Output the (x, y) coordinate of the center of the cell containing the given text.  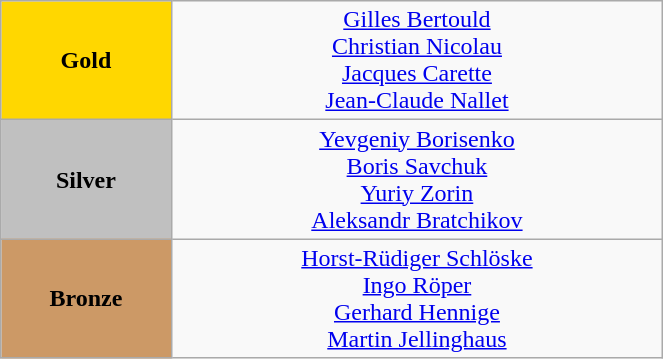
Bronze (86, 298)
Silver (86, 180)
Yevgeniy BorisenkoBoris SavchukYuriy ZorinAleksandr Bratchikov (417, 180)
Gold (86, 60)
Gilles BertouldChristian NicolauJacques CaretteJean-Claude Nallet (417, 60)
Horst-Rüdiger SchlöskeIngo RöperGerhard HennigeMartin Jellinghaus (417, 298)
